Output the (x, y) coordinate of the center of the cell containing the given text.  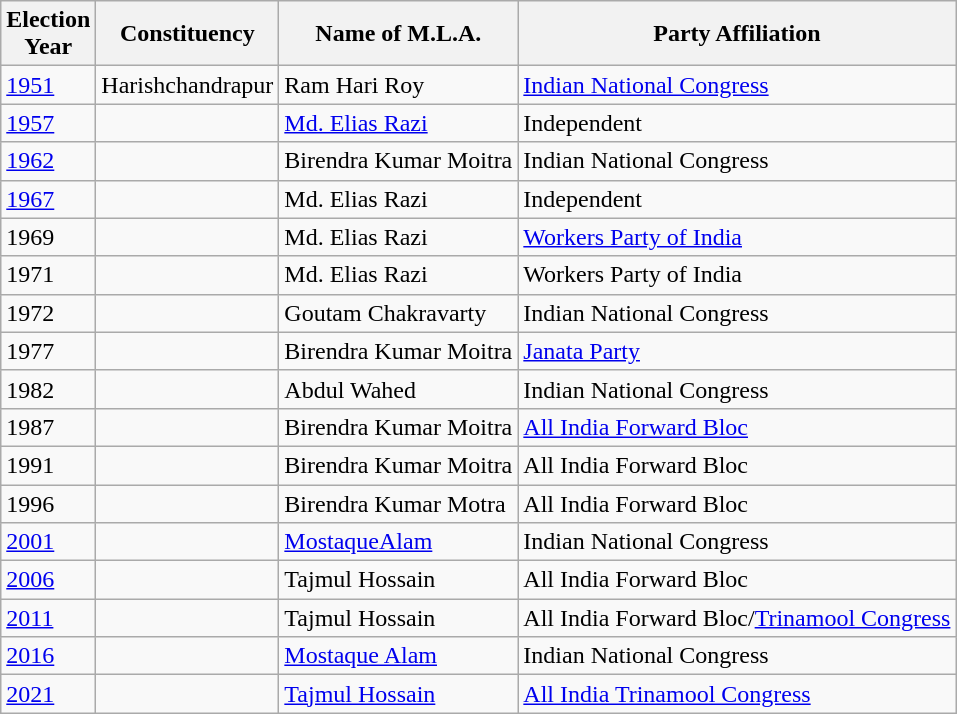
MostaqueAlam (398, 542)
1967 (48, 199)
Ram Hari Roy (398, 85)
All India Trinamool Congress (737, 694)
Harishchandrapur (188, 85)
2021 (48, 694)
2006 (48, 580)
1991 (48, 465)
1972 (48, 313)
Constituency (188, 34)
2001 (48, 542)
1971 (48, 275)
Party Affiliation (737, 34)
1957 (48, 123)
Janata Party (737, 351)
Mostaque Alam (398, 656)
2016 (48, 656)
1987 (48, 427)
Goutam Chakravarty (398, 313)
1977 (48, 351)
Name of M.L.A. (398, 34)
Election Year (48, 34)
1982 (48, 389)
All India Forward Bloc/Trinamool Congress (737, 618)
Birendra Kumar Motra (398, 503)
Abdul Wahed (398, 389)
1951 (48, 85)
1962 (48, 161)
1996 (48, 503)
1969 (48, 237)
2011 (48, 618)
